Determine the (X, Y) coordinate at the center of the cell enclosing the given text.  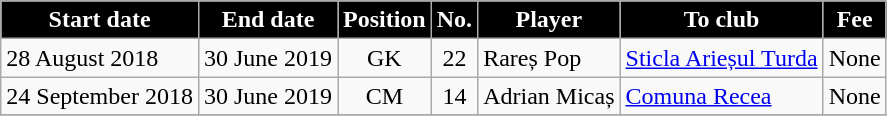
Position (385, 20)
Fee (854, 20)
22 (454, 58)
Start date (100, 20)
Adrian Micaș (549, 96)
Player (549, 20)
GK (385, 58)
24 September 2018 (100, 96)
Sticla Arieșul Turda (722, 58)
Comuna Recea (722, 96)
No. (454, 20)
28 August 2018 (100, 58)
End date (268, 20)
Rareș Pop (549, 58)
To club (722, 20)
CM (385, 96)
14 (454, 96)
